Capture the cell that displays the provided text and extract its (x, y) central coordinate. 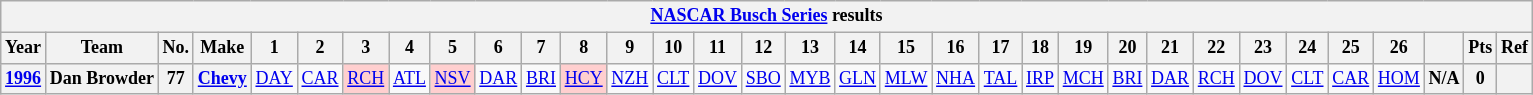
11 (718, 48)
N/A (1444, 78)
GLN (858, 78)
8 (584, 48)
20 (1128, 48)
Dan Browder (102, 78)
14 (858, 48)
NSV (452, 78)
MLW (906, 78)
24 (1308, 48)
26 (1400, 48)
HCY (584, 78)
Team (102, 48)
77 (176, 78)
4 (410, 48)
9 (630, 48)
13 (810, 48)
MCH (1083, 78)
10 (674, 48)
2 (320, 48)
MYB (810, 78)
17 (1000, 48)
Chevy (222, 78)
23 (1263, 48)
16 (956, 48)
1 (274, 48)
3 (366, 48)
5 (452, 48)
15 (906, 48)
19 (1083, 48)
Make (222, 48)
IRP (1040, 78)
No. (176, 48)
SBO (763, 78)
6 (498, 48)
Pts (1480, 48)
NHA (956, 78)
ATL (410, 78)
Year (24, 48)
7 (542, 48)
Ref (1515, 48)
25 (1351, 48)
TAL (1000, 78)
1996 (24, 78)
NZH (630, 78)
DAY (274, 78)
NASCAR Busch Series results (767, 16)
0 (1480, 78)
12 (763, 48)
21 (1170, 48)
18 (1040, 48)
22 (1216, 48)
HOM (1400, 78)
